Provide the [X, Y] coordinate of the cell's center where the given text is located.  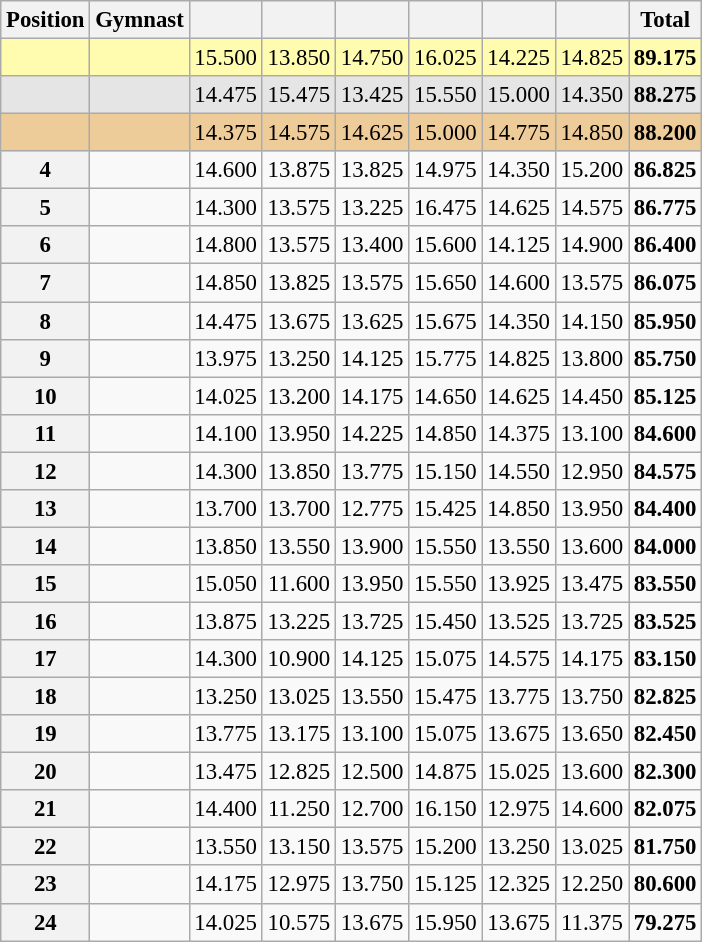
19 [46, 734]
14.100 [226, 433]
16.475 [446, 208]
9 [46, 358]
15.500 [226, 58]
83.525 [664, 621]
10.575 [298, 922]
14.800 [226, 245]
80.600 [664, 885]
12.250 [592, 885]
15.600 [446, 245]
14.150 [592, 321]
86.075 [664, 283]
22 [46, 847]
86.825 [664, 170]
7 [46, 283]
18 [46, 697]
13.200 [298, 396]
13.525 [518, 621]
11.600 [298, 584]
85.950 [664, 321]
21 [46, 809]
12.825 [298, 772]
13.400 [372, 245]
15.025 [518, 772]
8 [46, 321]
15.950 [446, 922]
79.275 [664, 922]
12.500 [372, 772]
14.875 [446, 772]
13.900 [372, 546]
14.400 [226, 809]
11.250 [298, 809]
12.950 [592, 471]
14 [46, 546]
16 [46, 621]
88.275 [664, 95]
89.175 [664, 58]
14.975 [446, 170]
13.175 [298, 734]
13.800 [592, 358]
14.900 [592, 245]
15.125 [446, 885]
15.675 [446, 321]
15.050 [226, 584]
85.125 [664, 396]
82.825 [664, 697]
11.375 [592, 922]
82.450 [664, 734]
13.925 [518, 584]
83.150 [664, 659]
86.775 [664, 208]
14.450 [592, 396]
15 [46, 584]
17 [46, 659]
10.900 [298, 659]
11 [46, 433]
14.550 [518, 471]
13.150 [298, 847]
12.775 [372, 509]
16.025 [446, 58]
6 [46, 245]
81.750 [664, 847]
13.625 [372, 321]
20 [46, 772]
86.400 [664, 245]
84.400 [664, 509]
12 [46, 471]
5 [46, 208]
23 [46, 885]
12.700 [372, 809]
15.150 [446, 471]
82.075 [664, 809]
10 [46, 396]
15.775 [446, 358]
82.300 [664, 772]
84.575 [664, 471]
Total [664, 20]
88.200 [664, 133]
15.425 [446, 509]
14.750 [372, 58]
14.775 [518, 133]
Gymnast [140, 20]
14.650 [446, 396]
15.650 [446, 283]
84.000 [664, 546]
Position [46, 20]
13.975 [226, 358]
83.550 [664, 584]
13.425 [372, 95]
24 [46, 922]
15.450 [446, 621]
84.600 [664, 433]
13.650 [592, 734]
13 [46, 509]
12.325 [518, 885]
4 [46, 170]
85.750 [664, 358]
16.150 [446, 809]
